Locate the cell with the specified text and output its [X, Y] center coordinate. 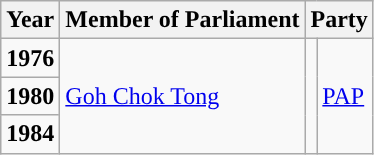
Goh Chok Tong [182, 96]
Party [339, 20]
PAP [346, 96]
Year [30, 20]
Member of Parliament [182, 20]
1980 [30, 96]
1976 [30, 58]
1984 [30, 134]
